For the text-containing cell, return its midpoint in (x, y) coordinate format. 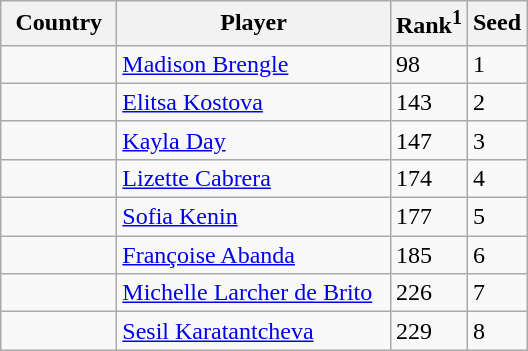
Madison Brengle (254, 64)
185 (428, 255)
Country (59, 24)
2 (496, 102)
Seed (496, 24)
Michelle Larcher de Brito (254, 293)
8 (496, 331)
Lizette Cabrera (254, 178)
147 (428, 140)
Rank1 (428, 24)
229 (428, 331)
Elitsa Kostova (254, 102)
4 (496, 178)
7 (496, 293)
98 (428, 64)
Sesil Karatantcheva (254, 331)
3 (496, 140)
5 (496, 217)
1 (496, 64)
177 (428, 217)
226 (428, 293)
Player (254, 24)
6 (496, 255)
174 (428, 178)
Françoise Abanda (254, 255)
143 (428, 102)
Kayla Day (254, 140)
Sofia Kenin (254, 217)
